Find where the given text appears and provide that cell's center as (X, Y) coordinate. 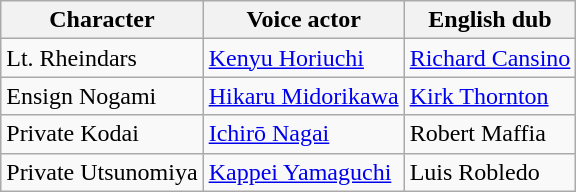
Private Utsunomiya (102, 172)
Luis Robledo (490, 172)
Kenyu Horiuchi (304, 58)
Robert Maffia (490, 134)
Character (102, 20)
Kappei Yamaguchi (304, 172)
Voice actor (304, 20)
Lt. Rheindars (102, 58)
Richard Cansino (490, 58)
Hikaru Midorikawa (304, 96)
English dub (490, 20)
Ensign Nogami (102, 96)
Ichirō Nagai (304, 134)
Kirk Thornton (490, 96)
Private Kodai (102, 134)
